For the text-containing cell, return its midpoint in [X, Y] coordinate format. 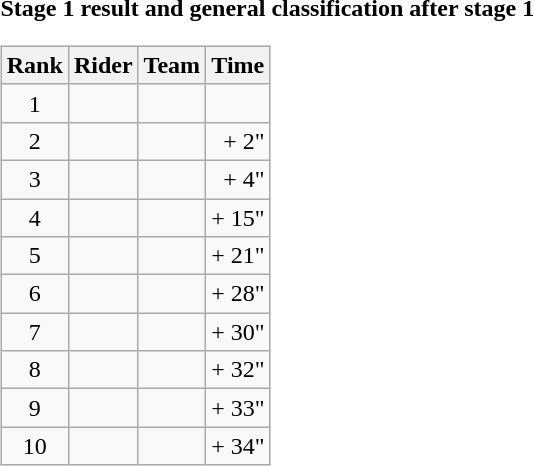
+ 32" [238, 370]
+ 28" [238, 294]
+ 2" [238, 141]
9 [34, 408]
7 [34, 332]
+ 15" [238, 217]
Rider [103, 65]
+ 34" [238, 446]
+ 30" [238, 332]
3 [34, 179]
2 [34, 141]
10 [34, 446]
5 [34, 256]
Rank [34, 65]
+ 21" [238, 256]
Time [238, 65]
4 [34, 217]
8 [34, 370]
+ 33" [238, 408]
6 [34, 294]
+ 4" [238, 179]
Team [172, 65]
1 [34, 103]
